Scan for the cell matching the given text and deliver its [X, Y] coordinate at center. 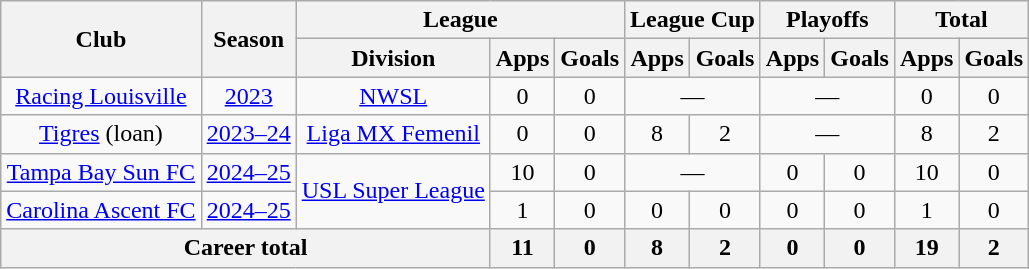
Carolina Ascent FC [101, 210]
Liga MX Femenil [393, 134]
Tampa Bay Sun FC [101, 172]
Season [248, 39]
Division [393, 58]
Tigres (loan) [101, 134]
Career total [246, 248]
League [460, 20]
Total [961, 20]
2023 [248, 96]
League Cup [693, 20]
Racing Louisville [101, 96]
NWSL [393, 96]
2023–24 [248, 134]
Playoffs [827, 20]
11 [522, 248]
19 [926, 248]
USL Super League [393, 191]
Club [101, 39]
